For the text-containing cell, return its midpoint in [x, y] coordinate format. 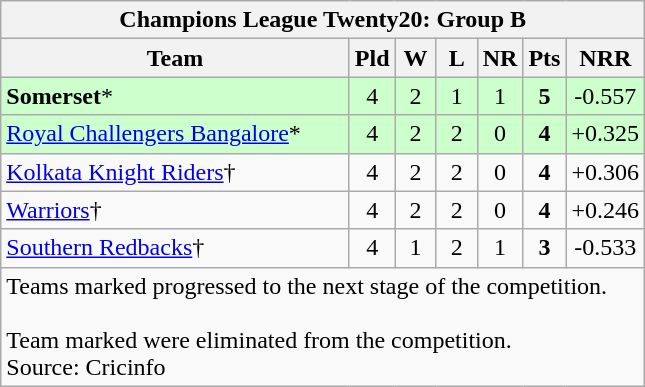
Royal Challengers Bangalore* [176, 134]
Teams marked progressed to the next stage of the competition.Team marked were eliminated from the competition.Source: Cricinfo [323, 326]
L [456, 58]
Team [176, 58]
-0.533 [606, 248]
+0.325 [606, 134]
Pld [372, 58]
-0.557 [606, 96]
Pts [544, 58]
3 [544, 248]
Somerset* [176, 96]
Kolkata Knight Riders† [176, 172]
NR [500, 58]
+0.306 [606, 172]
+0.246 [606, 210]
Southern Redbacks† [176, 248]
Warriors† [176, 210]
Champions League Twenty20: Group B [323, 20]
W [416, 58]
5 [544, 96]
NRR [606, 58]
